Return [X, Y] of the center of cell containing provided text 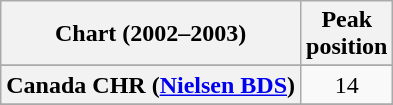
Canada CHR (Nielsen BDS) [151, 85]
Chart (2002–2003) [151, 34]
Peakposition [347, 34]
14 [347, 85]
